Extract the (X, Y) coordinate from the center of the cell holding the provided text.  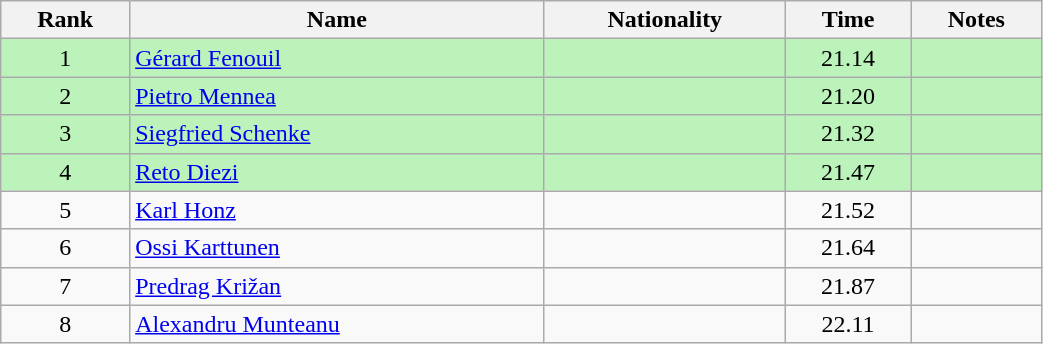
Ossi Karttunen (337, 248)
21.52 (848, 210)
22.11 (848, 324)
7 (66, 286)
Rank (66, 20)
2 (66, 96)
21.47 (848, 172)
Notes (976, 20)
Gérard Fenouil (337, 58)
Nationality (665, 20)
8 (66, 324)
5 (66, 210)
4 (66, 172)
21.20 (848, 96)
21.14 (848, 58)
21.32 (848, 134)
Alexandru Munteanu (337, 324)
Karl Honz (337, 210)
Siegfried Schenke (337, 134)
Name (337, 20)
3 (66, 134)
Time (848, 20)
6 (66, 248)
21.87 (848, 286)
Predrag Križan (337, 286)
Pietro Mennea (337, 96)
21.64 (848, 248)
1 (66, 58)
Reto Diezi (337, 172)
